For the text-containing cell, return its midpoint in [x, y] coordinate format. 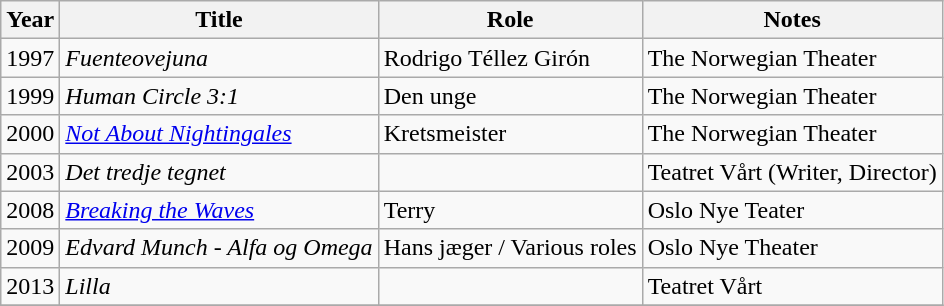
Breaking the Waves [219, 210]
Notes [792, 20]
1997 [30, 58]
Human Circle 3:1 [219, 96]
Hans jæger / Various roles [510, 248]
2009 [30, 248]
1999 [30, 96]
Role [510, 20]
Oslo Nye Teater [792, 210]
Teatret Vårt (Writer, Director) [792, 172]
Kretsmeister [510, 134]
2008 [30, 210]
Teatret Vårt [792, 286]
2000 [30, 134]
Oslo Nye Theater [792, 248]
Edvard Munch - Alfa og Omega [219, 248]
Year [30, 20]
Rodrigo Téllez Girón [510, 58]
2013 [30, 286]
Terry [510, 210]
2003 [30, 172]
Lilla [219, 286]
Det tredje tegnet [219, 172]
Title [219, 20]
Fuenteovejuna [219, 58]
Not About Nightingales [219, 134]
Den unge [510, 96]
